Locate the cell with the specified text and output its [x, y] center coordinate. 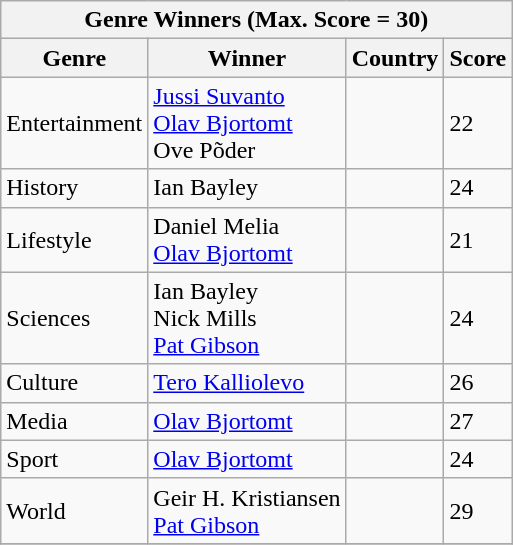
Entertainment [74, 123]
Ian BayleyNick MillsPat Gibson [247, 318]
Jussi SuvantoOlav Bjortomt Ove Põder [247, 123]
Sport [74, 459]
27 [478, 421]
Score [478, 58]
Geir H. KristiansenPat Gibson [247, 510]
Winner [247, 58]
Culture [74, 383]
21 [478, 240]
Ian Bayley [247, 188]
Tero Kalliolevo [247, 383]
Genre Winners (Max. Score = 30) [256, 20]
History [74, 188]
Country [395, 58]
Sciences [74, 318]
Lifestyle [74, 240]
Media [74, 421]
29 [478, 510]
Daniel MeliaOlav Bjortomt [247, 240]
22 [478, 123]
26 [478, 383]
World [74, 510]
Genre [74, 58]
